Locate the cell with the specified text and output its (X, Y) center coordinate. 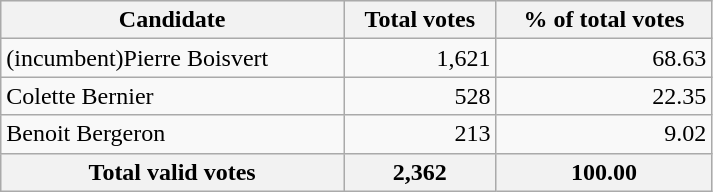
100.00 (604, 172)
1,621 (420, 58)
Benoit Bergeron (172, 134)
(incumbent)Pierre Boisvert (172, 58)
2,362 (420, 172)
Candidate (172, 20)
22.35 (604, 96)
9.02 (604, 134)
% of total votes (604, 20)
Colette Bernier (172, 96)
Total valid votes (172, 172)
528 (420, 96)
68.63 (604, 58)
Total votes (420, 20)
213 (420, 134)
